Locate the cell with the specified text and output its [x, y] center coordinate. 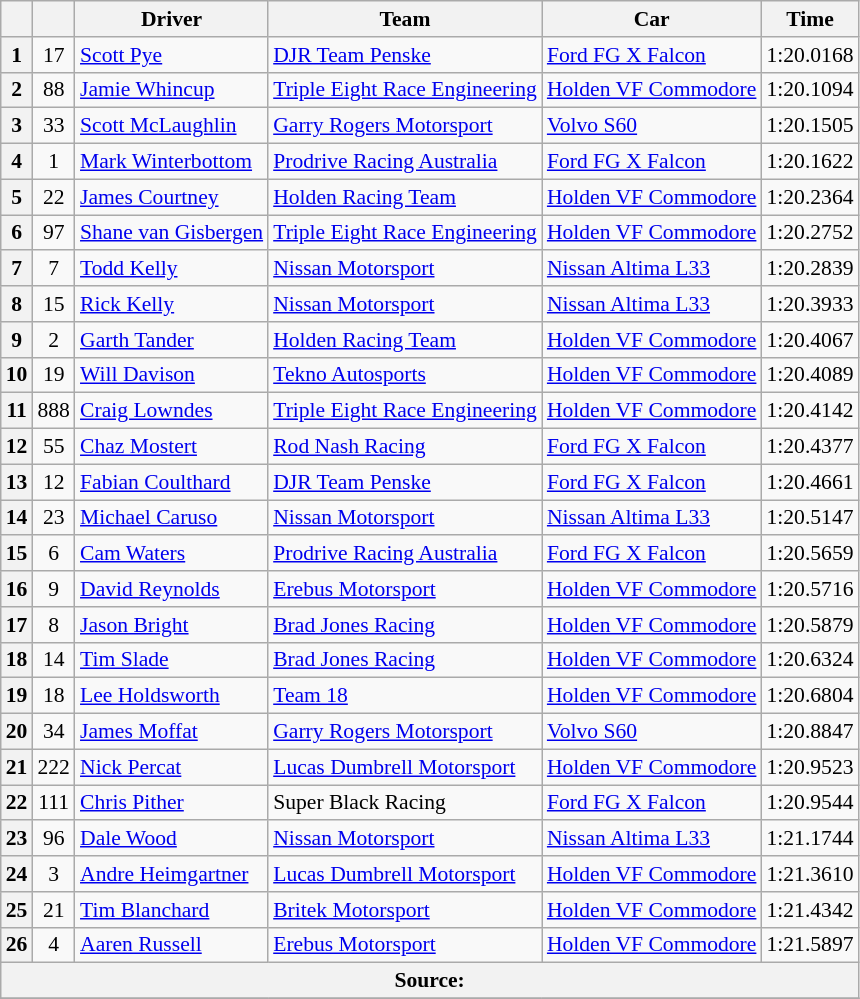
1:20.1622 [810, 162]
Tekno Autosports [405, 375]
Shane van Gisbergen [172, 233]
1:20.6324 [810, 660]
1:20.2364 [810, 197]
1:21.5897 [810, 945]
1:20.6804 [810, 696]
Rick Kelly [172, 304]
1:20.4661 [810, 482]
11 [17, 411]
1:20.0168 [810, 55]
55 [54, 447]
1:21.3610 [810, 874]
Time [810, 19]
Chris Pither [172, 803]
David Reynolds [172, 589]
Cam Waters [172, 554]
Jason Bright [172, 625]
10 [17, 375]
96 [54, 839]
20 [17, 732]
Michael Caruso [172, 518]
1:20.8847 [810, 732]
Jamie Whincup [172, 90]
Garth Tander [172, 340]
1:20.1094 [810, 90]
5 [17, 197]
24 [17, 874]
Tim Slade [172, 660]
Super Black Racing [405, 803]
Driver [172, 19]
25 [17, 910]
1:20.3933 [810, 304]
1:20.2839 [810, 269]
James Moffat [172, 732]
1:20.9544 [810, 803]
Tim Blanchard [172, 910]
1:21.4342 [810, 910]
1:20.4142 [810, 411]
Will Davison [172, 375]
Mark Winterbottom [172, 162]
888 [54, 411]
1:21.1744 [810, 839]
1:20.4377 [810, 447]
Source: [430, 981]
26 [17, 945]
Scott McLaughlin [172, 126]
Aaren Russell [172, 945]
1:20.9523 [810, 767]
97 [54, 233]
1:20.4067 [810, 340]
Team [405, 19]
Scott Pye [172, 55]
Rod Nash Racing [405, 447]
Chaz Mostert [172, 447]
Dale Wood [172, 839]
1:20.1505 [810, 126]
1:20.5879 [810, 625]
222 [54, 767]
Britek Motorsport [405, 910]
1:20.5659 [810, 554]
16 [17, 589]
1:20.5716 [810, 589]
34 [54, 732]
Fabian Coulthard [172, 482]
1:20.2752 [810, 233]
111 [54, 803]
Nick Percat [172, 767]
Car [652, 19]
James Courtney [172, 197]
Team 18 [405, 696]
Craig Lowndes [172, 411]
1:20.5147 [810, 518]
13 [17, 482]
Todd Kelly [172, 269]
33 [54, 126]
1:20.4089 [810, 375]
Lee Holdsworth [172, 696]
88 [54, 90]
Andre Heimgartner [172, 874]
